Capture the cell that displays the provided text and extract its [x, y] central coordinate. 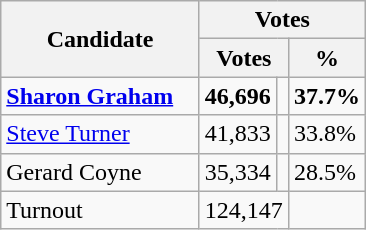
Turnout [100, 210]
37.7% [326, 96]
% [326, 58]
35,334 [238, 172]
124,147 [244, 210]
Sharon Graham [100, 96]
41,833 [238, 134]
Candidate [100, 39]
46,696 [238, 96]
Steve Turner [100, 134]
28.5% [326, 172]
33.8% [326, 134]
Gerard Coyne [100, 172]
